Return [x, y] of the center of cell containing provided text 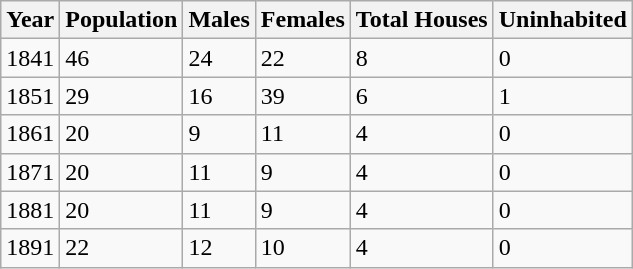
24 [219, 58]
12 [219, 248]
Total Houses [422, 20]
1851 [30, 96]
1871 [30, 172]
Males [219, 20]
1841 [30, 58]
Females [302, 20]
1861 [30, 134]
1881 [30, 210]
Population [122, 20]
46 [122, 58]
Year [30, 20]
10 [302, 248]
8 [422, 58]
Uninhabited [562, 20]
39 [302, 96]
29 [122, 96]
16 [219, 96]
6 [422, 96]
1 [562, 96]
1891 [30, 248]
